From the cell containing the given text, extract its center point as [x, y] coordinate. 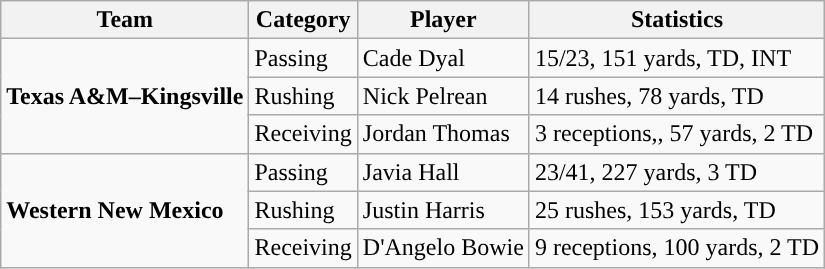
D'Angelo Bowie [443, 248]
25 rushes, 153 yards, TD [676, 210]
Jordan Thomas [443, 134]
14 rushes, 78 yards, TD [676, 96]
3 receptions,, 57 yards, 2 TD [676, 134]
Justin Harris [443, 210]
Texas A&M–Kingsville [125, 96]
Javia Hall [443, 172]
Nick Pelrean [443, 96]
Cade Dyal [443, 58]
23/41, 227 yards, 3 TD [676, 172]
Team [125, 20]
9 receptions, 100 yards, 2 TD [676, 248]
Player [443, 20]
15/23, 151 yards, TD, INT [676, 58]
Western New Mexico [125, 210]
Statistics [676, 20]
Category [303, 20]
